Return the [x, y] coordinate for the center point of the cell that contains the specified text.  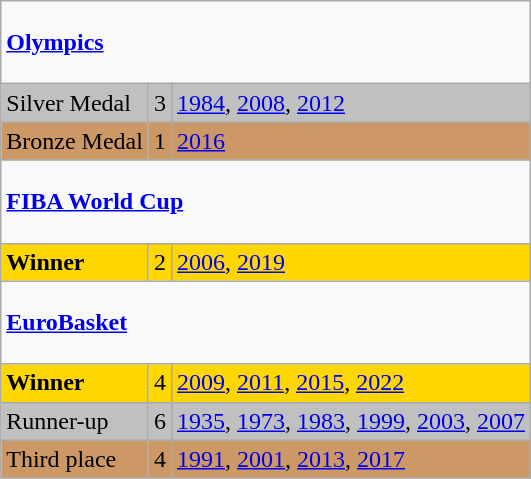
1 [160, 141]
Silver Medal [75, 103]
2006, 2019 [350, 262]
FIBA World Cup [266, 202]
Runner-up [75, 421]
Third place [75, 459]
Bronze Medal [75, 141]
1984, 2008, 2012 [350, 103]
EuroBasket [266, 322]
2016 [350, 141]
1991, 2001, 2013, 2017 [350, 459]
2009, 2011, 2015, 2022 [350, 383]
6 [160, 421]
1935, 1973, 1983, 1999, 2003, 2007 [350, 421]
3 [160, 103]
2 [160, 262]
Olympics [266, 42]
